Pinpoint the cell where the given text exists, returning its (X, Y) midpoint coordinate. 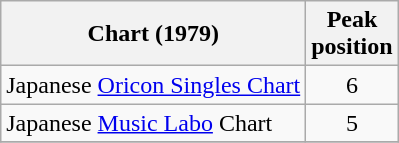
Chart (1979) (154, 34)
6 (352, 85)
Japanese Music Labo Chart (154, 123)
5 (352, 123)
Japanese Oricon Singles Chart (154, 85)
Peakposition (352, 34)
